Return the [X, Y] coordinate for the center point of the cell that contains the specified text.  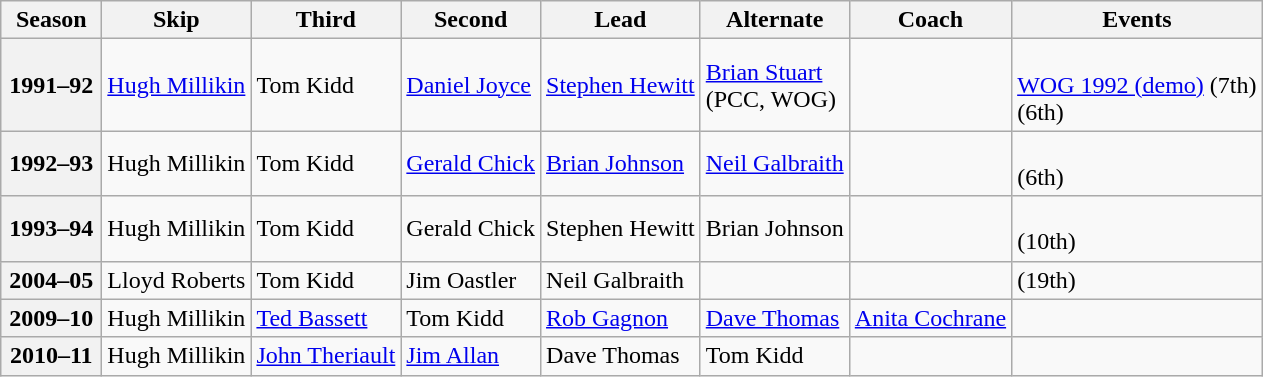
Alternate [774, 20]
Skip [176, 20]
Ted Bassett [326, 318]
Jim Allan [471, 356]
Lloyd Roberts [176, 280]
Jim Oastler [471, 280]
Coach [930, 20]
Events [1137, 20]
Daniel Joyce [471, 85]
1991–92 [52, 85]
2009–10 [52, 318]
(19th) [1137, 280]
Lead [621, 20]
1992–93 [52, 164]
Third [326, 20]
1993–94 [52, 228]
Rob Gagnon [621, 318]
(6th) [1137, 164]
2004–05 [52, 280]
John Theriault [326, 356]
2010–11 [52, 356]
Second [471, 20]
Anita Cochrane [930, 318]
Season [52, 20]
Brian Stuart(PCC, WOG) [774, 85]
(10th) [1137, 228]
WOG 1992 (demo) (7th) (6th) [1137, 85]
